Pinpoint the cell where the given text exists, returning its [X, Y] midpoint coordinate. 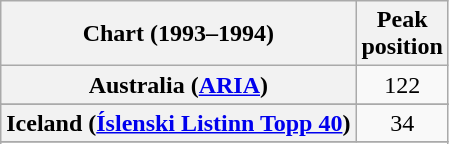
34 [402, 123]
122 [402, 85]
Australia (ARIA) [178, 85]
Iceland (Íslenski Listinn Topp 40) [178, 123]
Peakposition [402, 34]
Chart (1993–1994) [178, 34]
